Extract the [x, y] coordinate from the center of the cell holding the provided text.  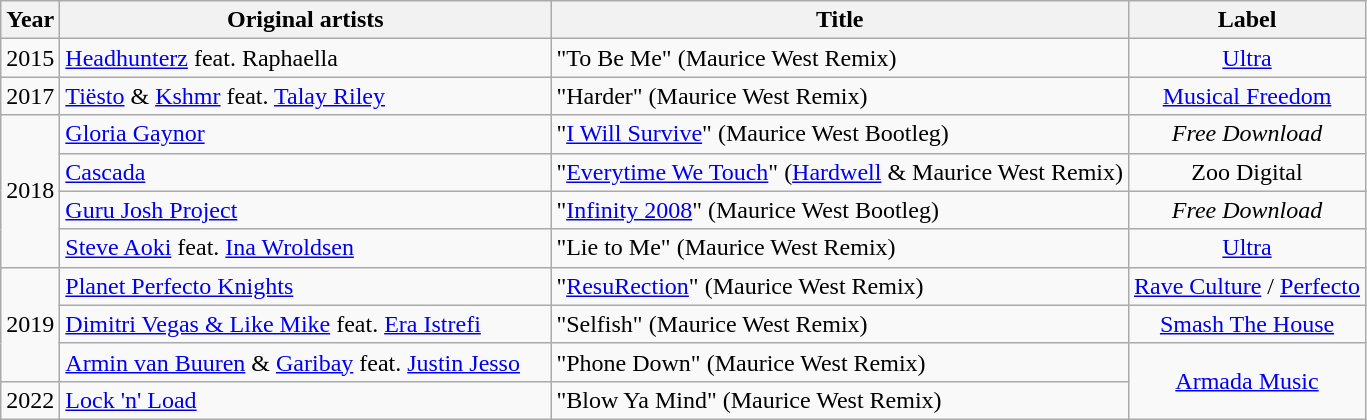
Lock 'n' Load [306, 400]
"I Will Survive" (Maurice West Bootleg) [840, 134]
"Everytime We Touch" (Hardwell & Maurice West Remix) [840, 172]
Tiësto & Kshmr feat. Talay Riley [306, 96]
"ResuRection" (Maurice West Remix) [840, 286]
Zoo Digital [1248, 172]
Smash The House [1248, 324]
"Lie to Me" (Maurice West Remix) [840, 248]
"Infinity 2008" (Maurice West Bootleg) [840, 210]
Armada Music [1248, 381]
"To Be Me" (Maurice West Remix) [840, 58]
2017 [30, 96]
Planet Perfecto Knights [306, 286]
"Blow Ya Mind" (Maurice West Remix) [840, 400]
Year [30, 20]
2022 [30, 400]
2018 [30, 191]
Steve Aoki feat. Ina Wroldsen [306, 248]
"Selfish" (Maurice West Remix) [840, 324]
Guru Josh Project [306, 210]
Headhunterz feat. Raphaella [306, 58]
Armin van Buuren & Garibay feat. Justin Jesso [306, 362]
Title [840, 20]
Rave Culture / Perfecto [1248, 286]
Original artists [306, 20]
"Phone Down" (Maurice West Remix) [840, 362]
2019 [30, 324]
Gloria Gaynor [306, 134]
"Harder" (Maurice West Remix) [840, 96]
Label [1248, 20]
Dimitri Vegas & Like Mike feat. Era Istrefi [306, 324]
2015 [30, 58]
Musical Freedom [1248, 96]
Cascada [306, 172]
